Extract the (X, Y) coordinate from the center of the cell holding the provided text.  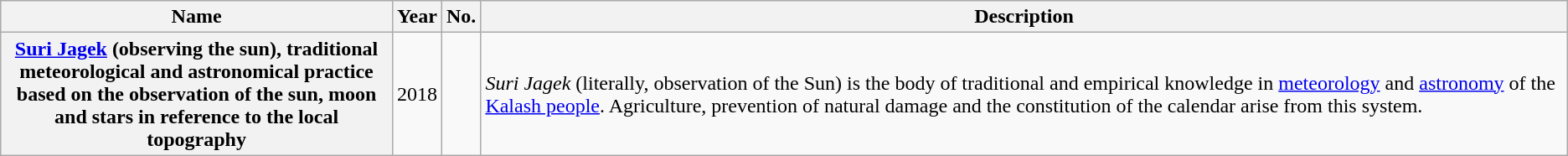
Year (417, 17)
Name (197, 17)
Description (1024, 17)
No. (461, 17)
2018 (417, 94)
